Return the (x, y) coordinate for the center point of the cell that contains the specified text.  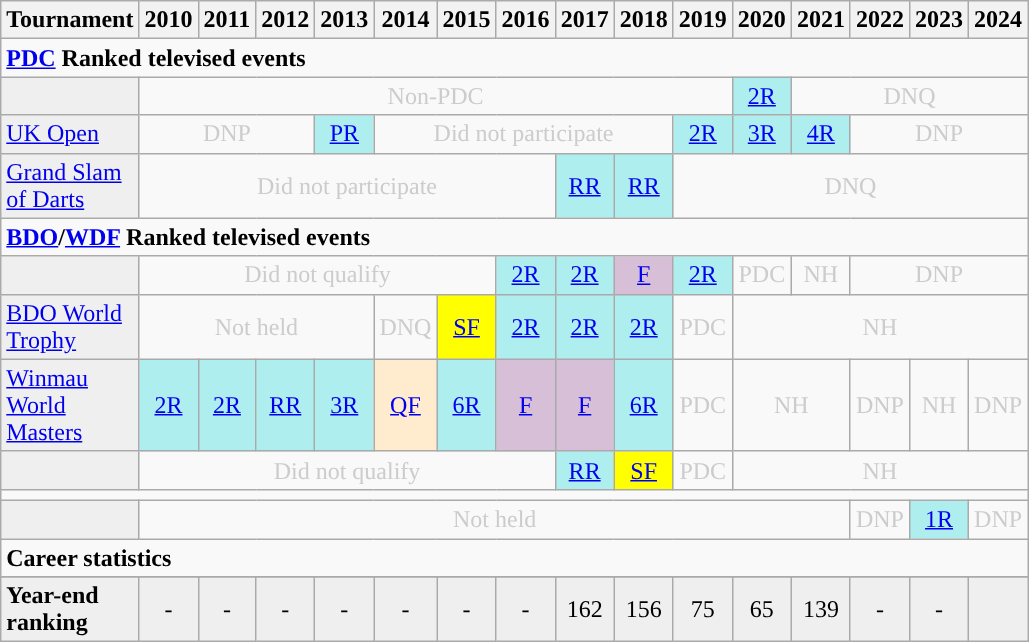
2021 (820, 20)
2022 (880, 20)
2020 (762, 20)
2010 (168, 20)
Career statistics (514, 557)
2016 (526, 20)
1R (938, 519)
139 (820, 610)
Tournament (70, 20)
156 (644, 610)
2019 (702, 20)
Winmau World Masters (70, 405)
65 (762, 610)
BDO/WDF Ranked televised events (514, 237)
2014 (406, 20)
162 (584, 610)
BDO World Trophy (70, 326)
PDC Ranked televised events (514, 58)
PR (344, 134)
Non-PDC (436, 96)
2015 (466, 20)
75 (702, 610)
Year-end ranking (70, 610)
UK Open (70, 134)
Grand Slam of Darts (70, 186)
2012 (286, 20)
2011 (227, 20)
QF (406, 405)
4R (820, 134)
2018 (644, 20)
2013 (344, 20)
2023 (938, 20)
2017 (584, 20)
2024 (998, 20)
